Capture the cell that displays the provided text and extract its (x, y) central coordinate. 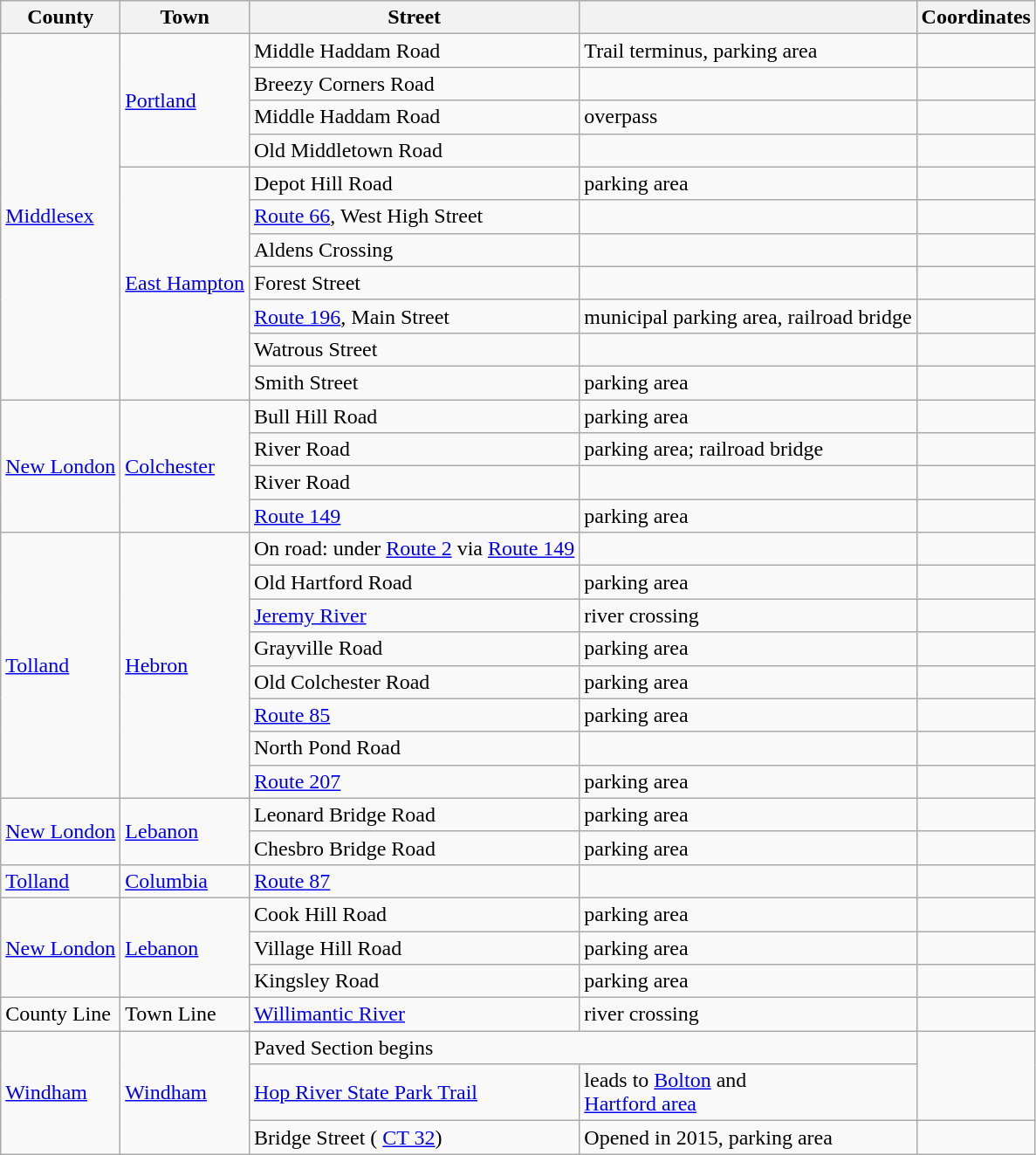
County (61, 17)
Kingsley Road (414, 981)
East Hampton (185, 283)
Old Middletown Road (414, 150)
Bridge Street ( CT 32) (414, 1138)
Paved Section begins (583, 1048)
Village Hill Road (414, 947)
Smith Street (414, 382)
Trail terminus, parking area (748, 51)
Bull Hill Road (414, 416)
Leonard Bridge Road (414, 815)
Route 149 (414, 516)
Columbia (185, 881)
overpass (748, 117)
North Pond Road (414, 748)
Cook Hill Road (414, 914)
Hop River State Park Trail (414, 1093)
Grayville Road (414, 649)
Portland (185, 100)
Chesbro Bridge Road (414, 848)
Old Colchester Road (414, 682)
Street (414, 17)
Aldens Crossing (414, 250)
On road: under Route 2 via Route 149 (414, 549)
Breezy Corners Road (414, 84)
Willimantic River (414, 1014)
Route 196, Main Street (414, 316)
Coordinates (976, 17)
Town Line (185, 1014)
County Line (61, 1014)
Hebron (185, 665)
Old Hartford Road (414, 582)
Route 85 (414, 715)
Town (185, 17)
Route 66, West High Street (414, 217)
Middlesex (61, 217)
Route 87 (414, 881)
municipal parking area, railroad bridge (748, 316)
Opened in 2015, parking area (748, 1138)
Jeremy River (414, 615)
Depot Hill Road (414, 183)
Watrous Street (414, 349)
Forest Street (414, 283)
parking area; railroad bridge (748, 450)
Route 207 (414, 781)
leads to Bolton andHartford area (748, 1093)
Colchester (185, 466)
